Provide the [X, Y] coordinate of the cell's center where the given text is located.  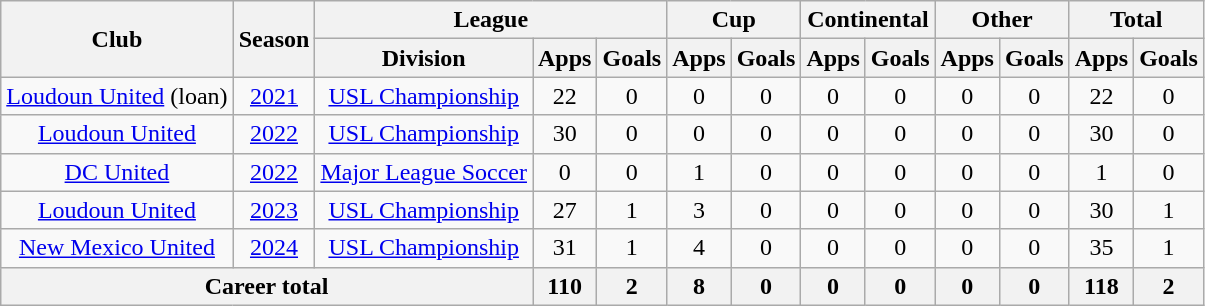
2024 [274, 248]
3 [699, 210]
2021 [274, 96]
Season [274, 39]
New Mexico United [117, 248]
Total [1136, 20]
110 [564, 286]
2023 [274, 210]
DC United [117, 172]
4 [699, 248]
Division [424, 58]
8 [699, 286]
Other [1002, 20]
Loudoun United (loan) [117, 96]
31 [564, 248]
Club [117, 39]
League [491, 20]
35 [1101, 248]
Career total [267, 286]
118 [1101, 286]
Cup [734, 20]
27 [564, 210]
Major League Soccer [424, 172]
Continental [868, 20]
